Detect which cell encompasses the target text, then output its [x, y] center coordinate. 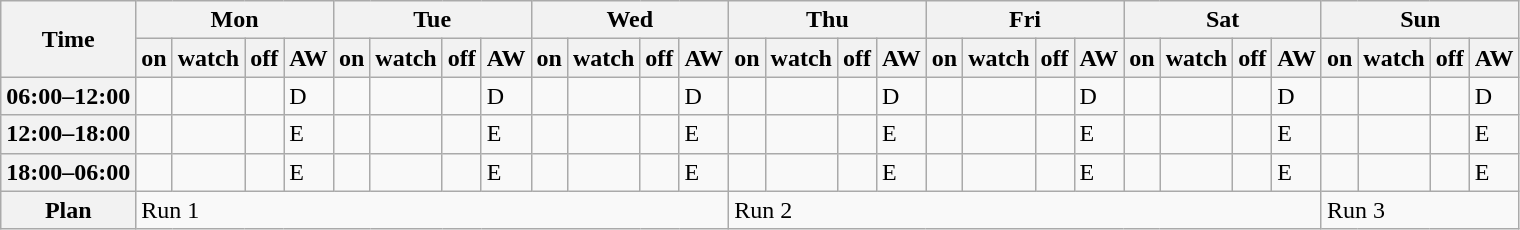
Run 3 [1420, 210]
Time [68, 39]
Plan [68, 210]
Fri [1025, 20]
Mon [235, 20]
Thu [828, 20]
Sun [1420, 20]
18:00–06:00 [68, 172]
12:00–18:00 [68, 134]
Run 1 [432, 210]
Wed [630, 20]
Tue [432, 20]
Run 2 [1026, 210]
Sat [1223, 20]
06:00–12:00 [68, 96]
